Return the (x, y) coordinate for the center point of the cell that contains the specified text.  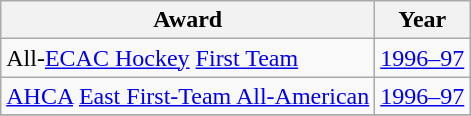
AHCA East First-Team All-American (188, 96)
Award (188, 20)
Year (422, 20)
All-ECAC Hockey First Team (188, 58)
